Extract the (x, y) coordinate from the center of the cell holding the provided text.  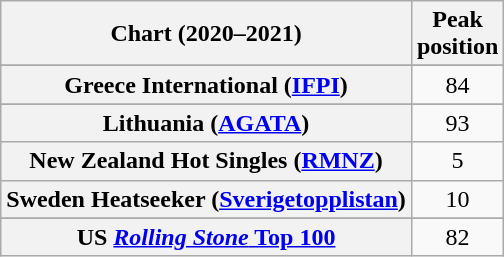
US Rolling Stone Top 100 (206, 237)
10 (457, 199)
Greece International (IFPI) (206, 85)
Sweden Heatseeker (Sverigetopplistan) (206, 199)
Chart (2020–2021) (206, 34)
93 (457, 123)
84 (457, 85)
New Zealand Hot Singles (RMNZ) (206, 161)
5 (457, 161)
82 (457, 237)
Peakposition (457, 34)
Lithuania (AGATA) (206, 123)
